Identify which cell holds the provided text, then report its [X, Y] central coordinate. 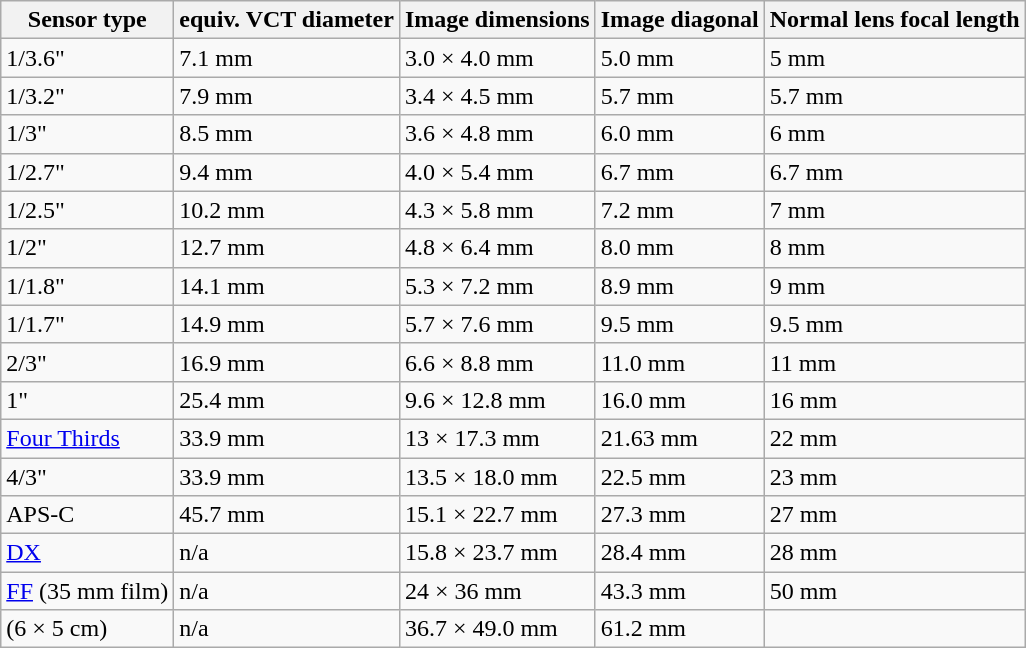
13 × 17.3 mm [497, 438]
DX [88, 553]
7.1 mm [287, 58]
7 mm [894, 210]
16.0 mm [680, 400]
2/3" [88, 362]
1/2.7" [88, 172]
4.8 × 6.4 mm [497, 248]
1/1.7" [88, 324]
11.0 mm [680, 362]
1/2.5" [88, 210]
1" [88, 400]
8.5 mm [287, 134]
8 mm [894, 248]
24 × 36 mm [497, 591]
50 mm [894, 591]
12.7 mm [287, 248]
6 mm [894, 134]
43.3 mm [680, 591]
(6 × 5 cm) [88, 629]
5.0 mm [680, 58]
1/2" [88, 248]
10.2 mm [287, 210]
22 mm [894, 438]
APS-C [88, 515]
22.5 mm [680, 477]
45.7 mm [287, 515]
25.4 mm [287, 400]
1/1.8" [88, 286]
16 mm [894, 400]
Sensor type [88, 20]
3.4 × 4.5 mm [497, 96]
28 mm [894, 553]
11 mm [894, 362]
1/3.2" [88, 96]
4.0 × 5.4 mm [497, 172]
5.7 × 7.6 mm [497, 324]
Four Thirds [88, 438]
28.4 mm [680, 553]
4/3" [88, 477]
5 mm [894, 58]
3.0 × 4.0 mm [497, 58]
21.63 mm [680, 438]
14.9 mm [287, 324]
Normal lens focal length [894, 20]
9.6 × 12.8 mm [497, 400]
61.2 mm [680, 629]
6.0 mm [680, 134]
15.8 × 23.7 mm [497, 553]
27 mm [894, 515]
36.7 × 49.0 mm [497, 629]
14.1 mm [287, 286]
13.5 × 18.0 mm [497, 477]
9 mm [894, 286]
7.9 mm [287, 96]
FF (35 mm film) [88, 591]
27.3 mm [680, 515]
3.6 × 4.8 mm [497, 134]
Image dimensions [497, 20]
equiv. VCT diameter [287, 20]
16.9 mm [287, 362]
15.1 × 22.7 mm [497, 515]
9.4 mm [287, 172]
23 mm [894, 477]
7.2 mm [680, 210]
Image diagonal [680, 20]
4.3 × 5.8 mm [497, 210]
1/3.6" [88, 58]
5.3 × 7.2 mm [497, 286]
1/3" [88, 134]
6.6 × 8.8 mm [497, 362]
8.9 mm [680, 286]
8.0 mm [680, 248]
